Find where the given text appears and provide that cell's center as (x, y) coordinate. 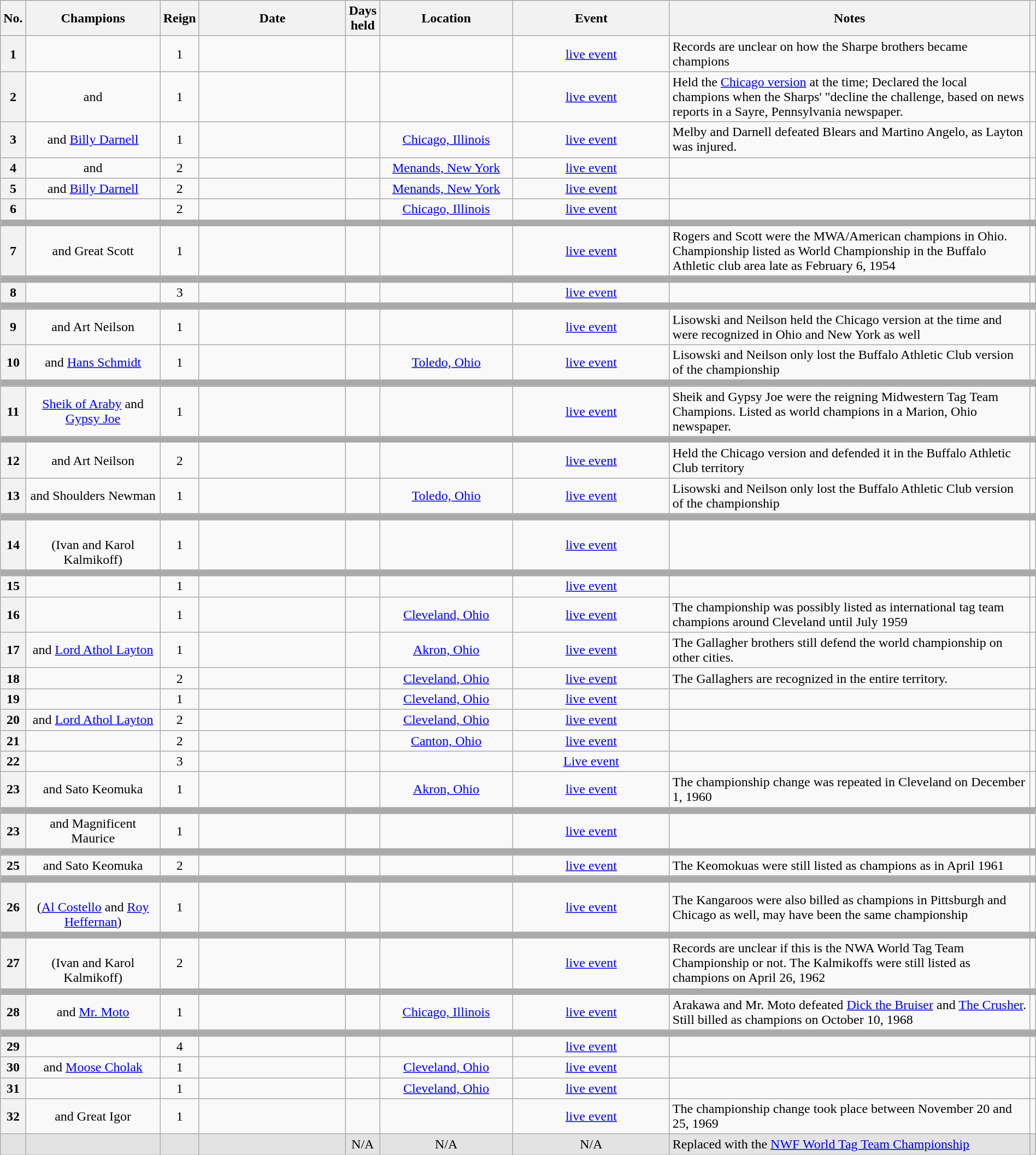
Champions (93, 19)
28 (13, 1012)
The championship change took place between November 20 and 25, 1969 (849, 1117)
and Hans Schmidt (93, 363)
30 (13, 1067)
19 (13, 699)
29 (13, 1046)
7 (13, 251)
22 (13, 762)
9 (13, 327)
5 (13, 188)
Replaced with the NWF World Tag Team Championship (849, 1145)
31 (13, 1088)
Melby and Darnell defeated Blears and Martino Angelo, as Layton was injured. (849, 140)
26 (13, 907)
Sheik and Gypsy Joe were the reigning Midwestern Tag Team Champions. Listed as world champions in a Marion, Ohio newspaper. (849, 411)
The Gallaghers are recognized in the entire territory. (849, 678)
Location (446, 19)
11 (13, 411)
21 (13, 740)
25 (13, 865)
The Kangaroos were also billed as champions in Pittsburgh and Chicago as well, may have been the same championship (849, 907)
17 (13, 650)
The championship was possibly listed as international tag team champions around Cleveland until July 1959 (849, 614)
Sheik of Araby and Gypsy Joe (93, 411)
Records are unclear if this is the NWA World Tag Team Championship or not. The Kalmikoffs were still listed as champions on April 26, 1962 (849, 963)
Date (272, 19)
27 (13, 963)
8 (13, 292)
The Gallagher brothers still defend the world championship on other cities. (849, 650)
Lisowski and Neilson held the Chicago version at the time and were recognized in Ohio and New York as well (849, 327)
and Great Scott (93, 251)
(Al Costello and Roy Heffernan) (93, 907)
The Keomokuas were still listed as champions as in April 1961 (849, 865)
13 (13, 496)
10 (13, 363)
The championship change was repeated in Cleveland on December 1, 1960 (849, 790)
and Mr. Moto (93, 1012)
15 (13, 586)
12 (13, 460)
32 (13, 1117)
6 (13, 209)
Records are unclear on how the Sharpe brothers became champions (849, 54)
and Shoulders Newman (93, 496)
Days held (363, 19)
and Magnificent Maurice (93, 832)
and Moose Cholak (93, 1067)
20 (13, 720)
14 (13, 545)
16 (13, 614)
Canton, Ohio (446, 740)
Event (591, 19)
Live event (591, 762)
Arakawa and Mr. Moto defeated Dick the Bruiser and The Crusher. Still billed as champions on October 10, 1968 (849, 1012)
Reign (179, 19)
18 (13, 678)
Notes (849, 19)
and Great Igor (93, 1117)
No. (13, 19)
Held the Chicago version and defended it in the Buffalo Athletic Club territory (849, 460)
